Pinpoint the cell where the given text exists, returning its [X, Y] midpoint coordinate. 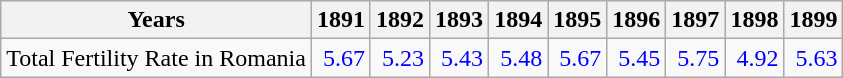
1892 [400, 20]
1898 [754, 20]
4.92 [754, 58]
5.43 [460, 58]
1893 [460, 20]
1899 [814, 20]
1896 [636, 20]
1891 [340, 20]
Years [156, 20]
1895 [578, 20]
1897 [696, 20]
5.75 [696, 58]
1894 [518, 20]
Total Fertility Rate in Romania [156, 58]
5.45 [636, 58]
5.48 [518, 58]
5.63 [814, 58]
5.23 [400, 58]
